Provide the [x, y] coordinate of the cell's center where the given text is located.  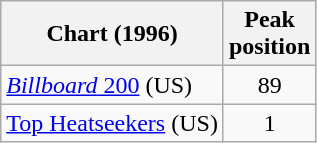
1 [269, 123]
Billboard 200 (US) [112, 85]
Top Heatseekers (US) [112, 123]
89 [269, 85]
Peakposition [269, 34]
Chart (1996) [112, 34]
